Pinpoint the cell where the given text exists, returning its (X, Y) midpoint coordinate. 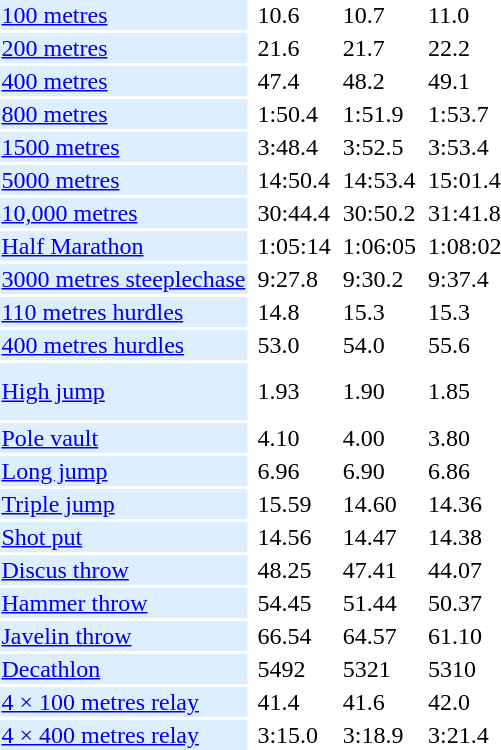
53.0 (294, 345)
Long jump (124, 471)
5321 (379, 669)
14.8 (294, 312)
54.45 (294, 603)
14:50.4 (294, 180)
48.2 (379, 81)
100 metres (124, 15)
9:27.8 (294, 279)
10.7 (379, 15)
41.4 (294, 702)
1:05:14 (294, 246)
5492 (294, 669)
48.25 (294, 570)
10,000 metres (124, 213)
9:30.2 (379, 279)
4 × 400 metres relay (124, 735)
High jump (124, 392)
4.00 (379, 438)
6.96 (294, 471)
Decathlon (124, 669)
Discus throw (124, 570)
6.90 (379, 471)
Half Marathon (124, 246)
Javelin throw (124, 636)
64.57 (379, 636)
1.93 (294, 392)
Shot put (124, 537)
Triple jump (124, 504)
14.47 (379, 537)
400 metres hurdles (124, 345)
15.59 (294, 504)
Pole vault (124, 438)
54.0 (379, 345)
3:18.9 (379, 735)
3000 metres steeplechase (124, 279)
47.4 (294, 81)
1500 metres (124, 147)
10.6 (294, 15)
1.90 (379, 392)
4 × 100 metres relay (124, 702)
30:50.2 (379, 213)
21.6 (294, 48)
1:50.4 (294, 114)
4.10 (294, 438)
14:53.4 (379, 180)
41.6 (379, 702)
14.56 (294, 537)
1:51.9 (379, 114)
800 metres (124, 114)
47.41 (379, 570)
110 metres hurdles (124, 312)
3:48.4 (294, 147)
Hammer throw (124, 603)
400 metres (124, 81)
14.60 (379, 504)
200 metres (124, 48)
3:52.5 (379, 147)
21.7 (379, 48)
15.3 (379, 312)
3:15.0 (294, 735)
66.54 (294, 636)
51.44 (379, 603)
5000 metres (124, 180)
1:06:05 (379, 246)
30:44.4 (294, 213)
